Extract the [X, Y] coordinate from the center of the cell holding the provided text.  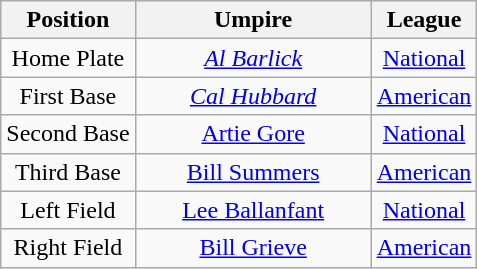
Right Field [68, 248]
Third Base [68, 172]
Bill Grieve [253, 248]
Position [68, 20]
Bill Summers [253, 172]
Cal Hubbard [253, 96]
Second Base [68, 134]
Artie Gore [253, 134]
Al Barlick [253, 58]
League [424, 20]
Home Plate [68, 58]
Left Field [68, 210]
Lee Ballanfant [253, 210]
First Base [68, 96]
Umpire [253, 20]
